Capture the cell that displays the provided text and extract its (X, Y) central coordinate. 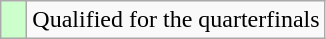
Qualified for the quarterfinals (176, 20)
